Provide the [X, Y] coordinate of the cell's center where the given text is located.  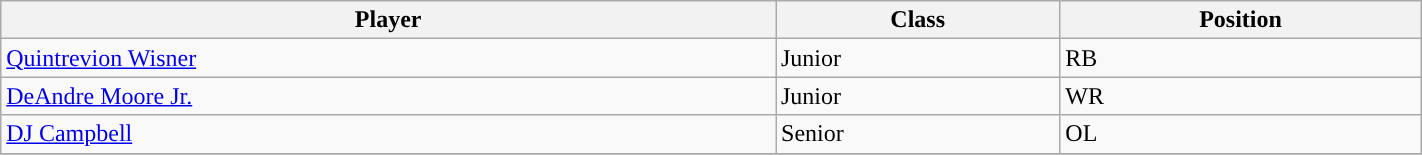
Senior [918, 134]
Position [1240, 20]
DJ Campbell [388, 134]
RB [1240, 58]
Player [388, 20]
OL [1240, 134]
DeAndre Moore Jr. [388, 96]
Class [918, 20]
WR [1240, 96]
Quintrevion Wisner [388, 58]
